For the text-containing cell, return its midpoint in [x, y] coordinate format. 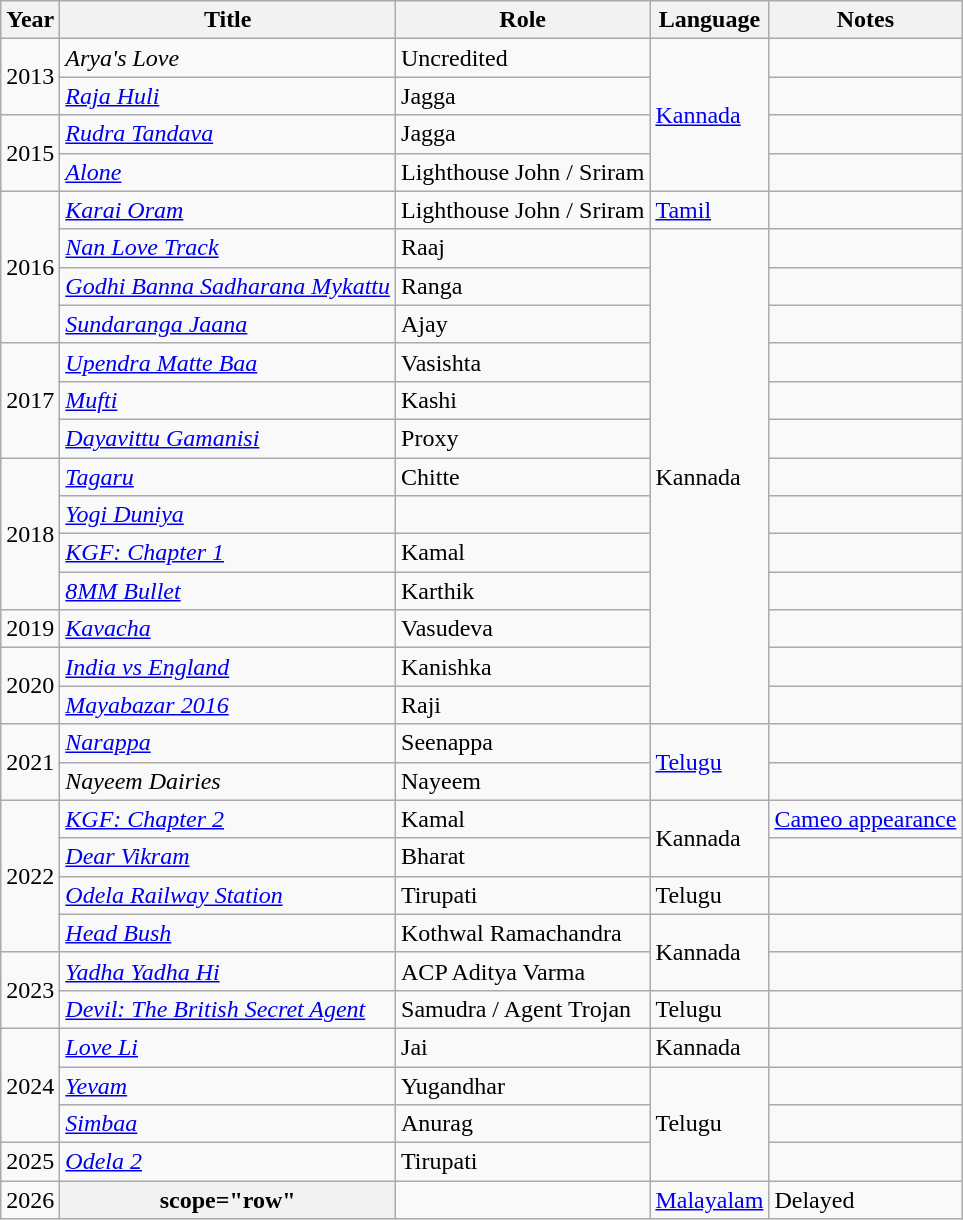
Vasishta [523, 362]
Nayeem Dairies [228, 781]
2026 [30, 1200]
Vasudeva [523, 629]
Kavacha [228, 629]
Year [30, 20]
Odela Railway Station [228, 895]
India vs England [228, 667]
Arya's Love [228, 58]
Rudra Tandava [228, 134]
Karthik [523, 591]
2024 [30, 1085]
Chitte [523, 477]
Uncredited [523, 58]
Simbaa [228, 1124]
2013 [30, 77]
Mayabazar 2016 [228, 705]
Nayeem [523, 781]
ACP Aditya Varma [523, 971]
Bharat [523, 857]
Raji [523, 705]
KGF: Chapter 2 [228, 819]
2015 [30, 153]
Language [710, 20]
Devil: The British Secret Agent [228, 1009]
scope="row" [228, 1200]
2025 [30, 1162]
Nan Love Track [228, 248]
Love Li [228, 1047]
Kothwal Ramachandra [523, 933]
Samudra / Agent Trojan [523, 1009]
Dayavittu Gamanisi [228, 438]
2019 [30, 629]
2017 [30, 400]
Anurag [523, 1124]
Tamil [710, 210]
Yogi Duniya [228, 515]
Yadha Yadha Hi [228, 971]
2021 [30, 762]
Kashi [523, 400]
Notes [866, 20]
Ajay [523, 324]
2018 [30, 534]
2022 [30, 876]
Delayed [866, 1200]
Jai [523, 1047]
Raja Huli [228, 96]
8MM Bullet [228, 591]
Upendra Matte Baa [228, 362]
Role [523, 20]
Ranga [523, 286]
Kanishka [523, 667]
Karai Oram [228, 210]
Cameo appearance [866, 819]
Raaj [523, 248]
Godhi Banna Sadharana Mykattu [228, 286]
Malayalam [710, 1200]
2020 [30, 686]
Head Bush [228, 933]
Yevam [228, 1085]
Alone [228, 172]
Dear Vikram [228, 857]
Odela 2 [228, 1162]
2016 [30, 267]
Proxy [523, 438]
Title [228, 20]
Mufti [228, 400]
Seenappa [523, 743]
Narappa [228, 743]
2023 [30, 990]
Tagaru [228, 477]
Sundaranga Jaana [228, 324]
KGF: Chapter 1 [228, 553]
Yugandhar [523, 1085]
